Extract the (x, y) coordinate from the center of the cell holding the provided text.  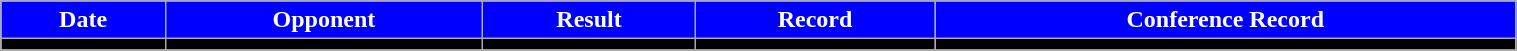
Result (590, 20)
Conference Record (1226, 20)
Record (816, 20)
Opponent (324, 20)
Date (84, 20)
